Identify which cell holds the provided text, then report its [X, Y] central coordinate. 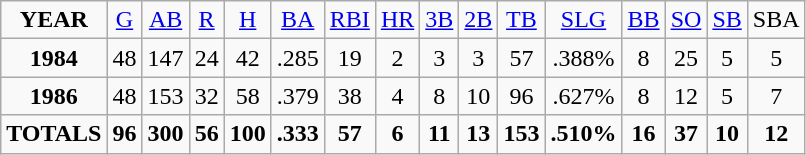
42 [248, 58]
16 [644, 134]
32 [206, 96]
2 [397, 58]
.333 [298, 134]
SB [727, 20]
7 [776, 96]
BA [298, 20]
G [124, 20]
147 [166, 58]
TB [522, 20]
1984 [54, 58]
H [248, 20]
TOTALS [54, 134]
11 [440, 134]
38 [350, 96]
24 [206, 58]
2B [478, 20]
SBA [776, 20]
.510% [584, 134]
HR [397, 20]
37 [686, 134]
.379 [298, 96]
1986 [54, 96]
6 [397, 134]
SLG [584, 20]
.388% [584, 58]
AB [166, 20]
.285 [298, 58]
19 [350, 58]
4 [397, 96]
.627% [584, 96]
13 [478, 134]
25 [686, 58]
YEAR [54, 20]
R [206, 20]
58 [248, 96]
RBI [350, 20]
3B [440, 20]
BB [644, 20]
56 [206, 134]
300 [166, 134]
100 [248, 134]
SO [686, 20]
